Identify which cell holds the provided text, then report its (X, Y) central coordinate. 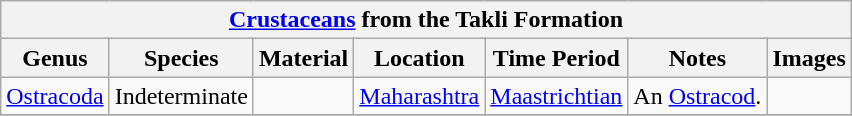
An Ostracod. (698, 96)
Time Period (556, 58)
Indeterminate (181, 96)
Species (181, 58)
Notes (698, 58)
Material (303, 58)
Maastrichtian (556, 96)
Crustaceans from the Takli Formation (426, 20)
Genus (55, 58)
Images (809, 58)
Maharashtra (420, 96)
Ostracoda (55, 96)
Location (420, 58)
